Return the (x, y) coordinate for the center point of the cell that contains the specified text.  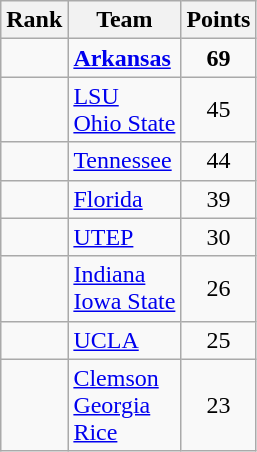
44 (218, 161)
25 (218, 340)
IndianaIowa State (124, 288)
Tennessee (124, 161)
ClemsonGeorgiaRice (124, 405)
69 (218, 58)
23 (218, 405)
Team (124, 20)
Florida (124, 199)
30 (218, 237)
45 (218, 110)
Rank (34, 20)
UTEP (124, 237)
LSUOhio State (124, 110)
UCLA (124, 340)
Points (218, 20)
26 (218, 288)
39 (218, 199)
Arkansas (124, 58)
